Return (x, y) of the center of cell containing provided text 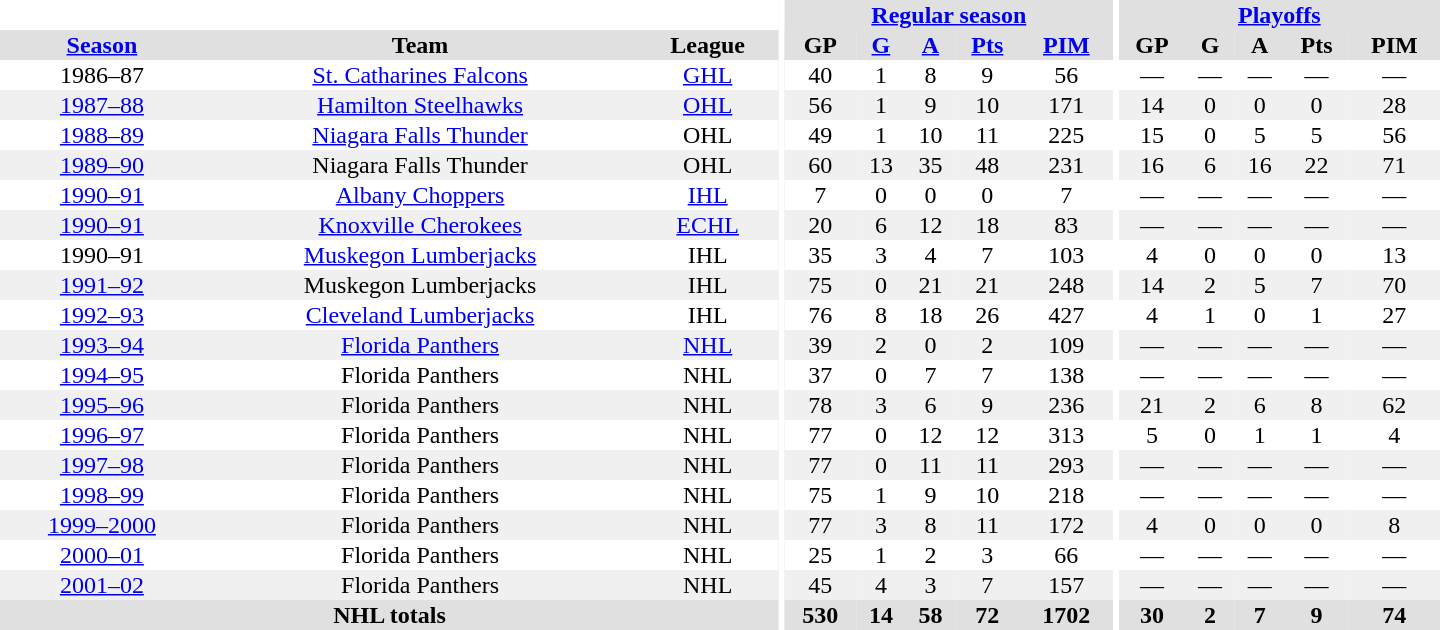
1702 (1066, 615)
Playoffs (1280, 15)
40 (820, 75)
Albany Choppers (420, 195)
1991–92 (102, 285)
League (708, 45)
171 (1066, 105)
22 (1316, 165)
60 (820, 165)
109 (1066, 345)
1992–93 (102, 315)
St. Catharines Falcons (420, 75)
1989–90 (102, 165)
39 (820, 345)
49 (820, 135)
427 (1066, 315)
66 (1066, 555)
1996–97 (102, 435)
Cleveland Lumberjacks (420, 315)
26 (987, 315)
2001–02 (102, 585)
Knoxville Cherokees (420, 225)
1997–98 (102, 465)
1998–99 (102, 495)
313 (1066, 435)
83 (1066, 225)
1988–89 (102, 135)
Regular season (948, 15)
1994–95 (102, 375)
76 (820, 315)
2000–01 (102, 555)
293 (1066, 465)
103 (1066, 255)
NHL totals (390, 615)
236 (1066, 405)
48 (987, 165)
1986–87 (102, 75)
157 (1066, 585)
78 (820, 405)
Hamilton Steelhawks (420, 105)
GHL (708, 75)
530 (820, 615)
70 (1394, 285)
ECHL (708, 225)
1999–2000 (102, 525)
71 (1394, 165)
172 (1066, 525)
30 (1152, 615)
1987–88 (102, 105)
25 (820, 555)
Season (102, 45)
20 (820, 225)
1993–94 (102, 345)
225 (1066, 135)
218 (1066, 495)
62 (1394, 405)
37 (820, 375)
27 (1394, 315)
58 (931, 615)
72 (987, 615)
1995–96 (102, 405)
248 (1066, 285)
15 (1152, 135)
74 (1394, 615)
Team (420, 45)
231 (1066, 165)
28 (1394, 105)
45 (820, 585)
138 (1066, 375)
